Identify which cell holds the provided text, then report its [x, y] central coordinate. 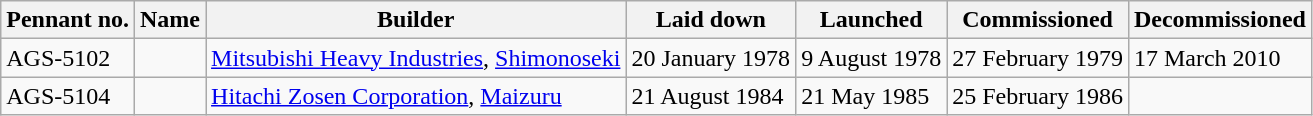
Builder [416, 20]
Laid down [711, 20]
17 March 2010 [1220, 58]
Launched [872, 20]
Hitachi Zosen Corporation, Maizuru [416, 96]
Pennant no. [68, 20]
Commissioned [1038, 20]
21 May 1985 [872, 96]
Mitsubishi Heavy Industries, Shimonoseki [416, 58]
AGS-5104 [68, 96]
27 February 1979 [1038, 58]
Name [170, 20]
Decommissioned [1220, 20]
21 August 1984 [711, 96]
20 January 1978 [711, 58]
AGS-5102 [68, 58]
9 August 1978 [872, 58]
25 February 1986 [1038, 96]
